From the cell containing the given text, extract its center point as (X, Y) coordinate. 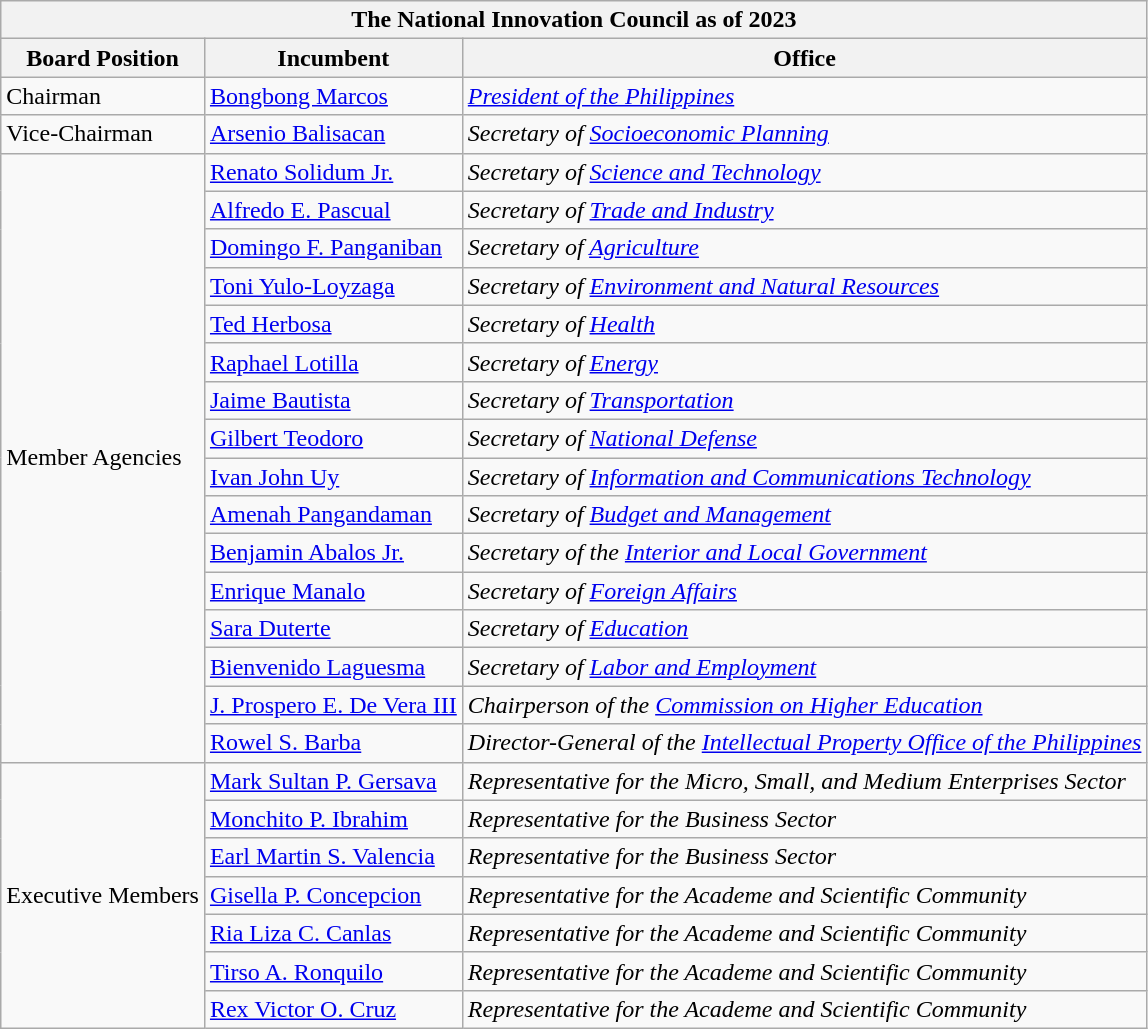
Secretary of Health (804, 324)
Sara Duterte (333, 629)
Gilbert Teodoro (333, 438)
Earl Martin S. Valencia (333, 857)
Monchito P. Ibrahim (333, 819)
Benjamin Abalos Jr. (333, 553)
President of the Philippines (804, 96)
Secretary of National Defense (804, 438)
Chairman (103, 96)
Secretary of Energy (804, 362)
Tirso A. Ronquilo (333, 971)
Secretary of Transportation (804, 400)
The National Innovation Council as of 2023 (574, 20)
Bienvenido Laguesma (333, 667)
Bongbong Marcos (333, 96)
Vice-Chairman (103, 134)
Board Position (103, 58)
Secretary of Foreign Affairs (804, 591)
Member Agencies (103, 458)
Secretary of the Interior and Local Government (804, 553)
Secretary of Budget and Management (804, 515)
Enrique Manalo (333, 591)
Secretary of Information and Communications Technology (804, 477)
Director-General of the Intellectual Property Office of the Philippines (804, 743)
Raphael Lotilla (333, 362)
Secretary of Science and Technology (804, 172)
J. Prospero E. De Vera III (333, 705)
Secretary of Trade and Industry (804, 210)
Renato Solidum Jr. (333, 172)
Mark Sultan P. Gersava (333, 781)
Rex Victor O. Cruz (333, 1009)
Domingo F. Panganiban (333, 248)
Alfredo E. Pascual (333, 210)
Secretary of Agriculture (804, 248)
Amenah Pangandaman (333, 515)
Toni Yulo-Loyzaga (333, 286)
Rowel S. Barba (333, 743)
Incumbent (333, 58)
Executive Members (103, 895)
Secretary of Labor and Employment (804, 667)
Secretary of Education (804, 629)
Secretary of Environment and Natural Resources (804, 286)
Ria Liza C. Canlas (333, 933)
Chairperson of the Commission on Higher Education (804, 705)
Representative for the Micro, Small, and Medium Enterprises Sector (804, 781)
Office (804, 58)
Secretary of Socioeconomic Planning (804, 134)
Arsenio Balisacan (333, 134)
Jaime Bautista (333, 400)
Ted Herbosa (333, 324)
Gisella P. Concepcion (333, 895)
Ivan John Uy (333, 477)
